Detect which cell encompasses the target text, then output its [x, y] center coordinate. 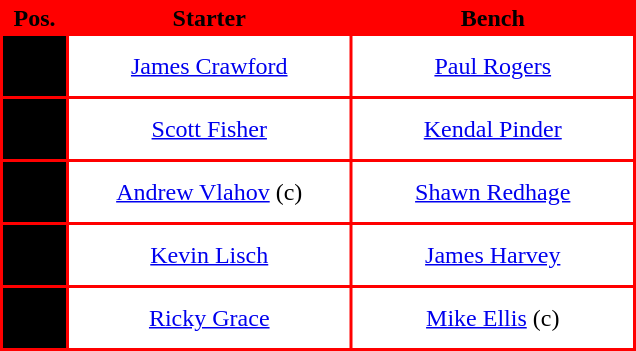
Bench [492, 18]
Paul Rogers [492, 66]
Shawn Redhage [492, 192]
Mike Ellis (c) [492, 318]
Pos. [34, 18]
Andrew Vlahov (c) [209, 192]
Scott Fisher [209, 129]
Ricky Grace [209, 318]
Starter [209, 18]
James Harvey [492, 255]
James Crawford [209, 66]
Kevin Lisch [209, 255]
Kendal Pinder [492, 129]
